Capture the cell that displays the provided text and extract its (x, y) central coordinate. 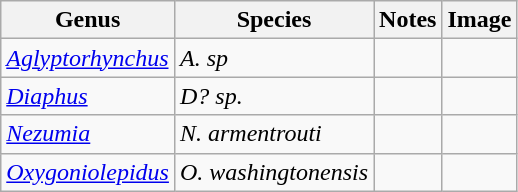
Diaphus (88, 96)
Oxygoniolepidus (88, 172)
Notes (408, 20)
Species (274, 20)
N. armentrouti (274, 134)
O. washingtonensis (274, 172)
Aglyptorhynchus (88, 58)
Genus (88, 20)
A. sp (274, 58)
D? sp. (274, 96)
Nezumia (88, 134)
Image (480, 20)
